Extract the [X, Y] coordinate from the center of the cell holding the provided text.  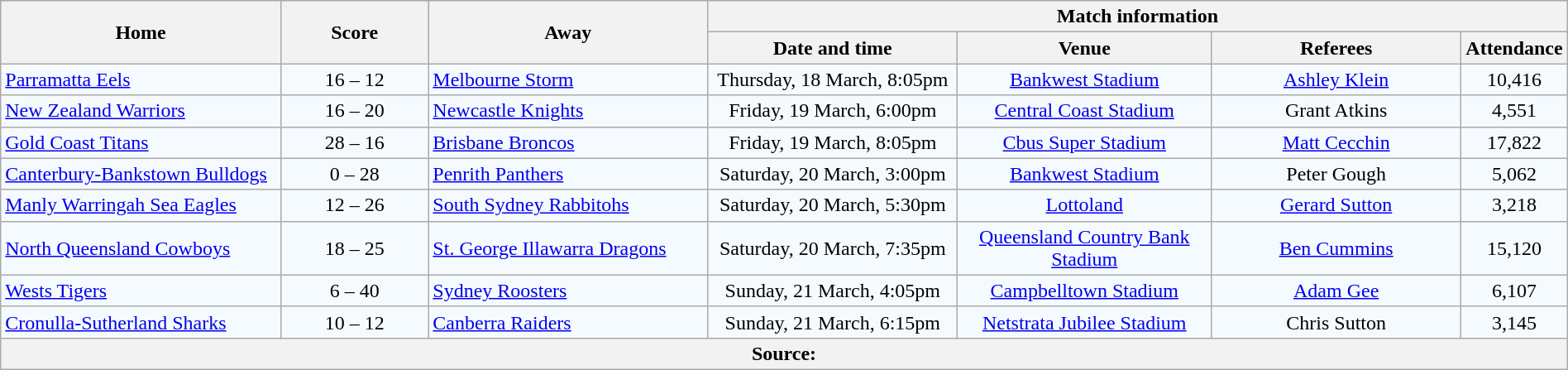
Lottoland [1085, 205]
Canterbury-Bankstown Bulldogs [141, 174]
Adam Gee [1336, 291]
Canberra Raiders [568, 322]
10,416 [1514, 79]
Wests Tigers [141, 291]
South Sydney Rabbitohs [568, 205]
Score [354, 32]
Saturday, 20 March, 7:35pm [833, 248]
Home [141, 32]
Attendance [1514, 48]
15,120 [1514, 248]
New Zealand Warriors [141, 111]
Matt Cecchin [1336, 142]
Date and time [833, 48]
North Queensland Cowboys [141, 248]
Cronulla-Sutherland Sharks [141, 322]
12 – 26 [354, 205]
Parramatta Eels [141, 79]
Source: [784, 353]
4,551 [1514, 111]
Sunday, 21 March, 6:15pm [833, 322]
0 – 28 [354, 174]
Brisbane Broncos [568, 142]
6,107 [1514, 291]
Venue [1085, 48]
16 – 12 [354, 79]
Queensland Country Bank Stadium [1085, 248]
Sydney Roosters [568, 291]
Melbourne Storm [568, 79]
16 – 20 [354, 111]
Manly Warringah Sea Eagles [141, 205]
Gold Coast Titans [141, 142]
Grant Atkins [1336, 111]
Ashley Klein [1336, 79]
10 – 12 [354, 322]
Cbus Super Stadium [1085, 142]
28 – 16 [354, 142]
5,062 [1514, 174]
Chris Sutton [1336, 322]
Penrith Panthers [568, 174]
Netstrata Jubilee Stadium [1085, 322]
Match information [1138, 17]
17,822 [1514, 142]
Saturday, 20 March, 5:30pm [833, 205]
6 – 40 [354, 291]
Campbelltown Stadium [1085, 291]
18 – 25 [354, 248]
Saturday, 20 March, 3:00pm [833, 174]
Central Coast Stadium [1085, 111]
Newcastle Knights [568, 111]
Ben Cummins [1336, 248]
Peter Gough [1336, 174]
Thursday, 18 March, 8:05pm [833, 79]
Gerard Sutton [1336, 205]
Friday, 19 March, 6:00pm [833, 111]
3,145 [1514, 322]
Away [568, 32]
Referees [1336, 48]
Friday, 19 March, 8:05pm [833, 142]
Sunday, 21 March, 4:05pm [833, 291]
St. George Illawarra Dragons [568, 248]
3,218 [1514, 205]
